Provide the [x, y] coordinate of the cell's center where the given text is located.  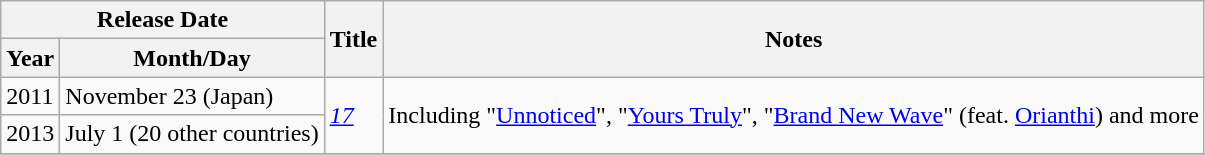
Release Date [162, 20]
November 23 (Japan) [192, 96]
Notes [794, 39]
Year [30, 58]
2011 [30, 96]
July 1 (20 other countries) [192, 134]
Including "Unnoticed", "Yours Truly", "Brand New Wave" (feat. Orianthi) and more [794, 115]
Month/Day [192, 58]
Title [354, 39]
17 [354, 115]
2013 [30, 134]
